Capture the cell that displays the provided text and extract its (x, y) central coordinate. 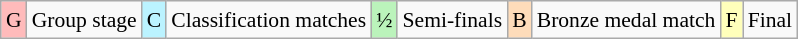
Bronze medal match (626, 20)
C (154, 20)
½ (384, 20)
F (731, 20)
Classification matches (268, 20)
G (14, 20)
Semi-finals (452, 20)
B (520, 20)
Final (770, 20)
Group stage (84, 20)
